Identify which cell holds the provided text, then report its [x, y] central coordinate. 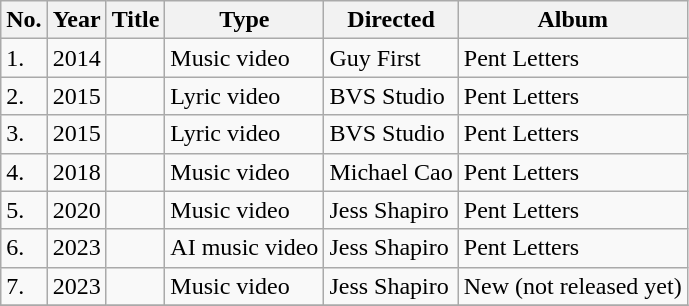
Directed [391, 20]
4. [24, 172]
Title [136, 20]
2014 [76, 58]
3. [24, 134]
Michael Cao [391, 172]
Type [244, 20]
6. [24, 248]
New (not released yet) [572, 286]
7. [24, 286]
No. [24, 20]
5. [24, 210]
2. [24, 96]
Guy First [391, 58]
2020 [76, 210]
1. [24, 58]
Album [572, 20]
2018 [76, 172]
AI music video [244, 248]
Year [76, 20]
